Locate the cell with the specified text and output its [x, y] center coordinate. 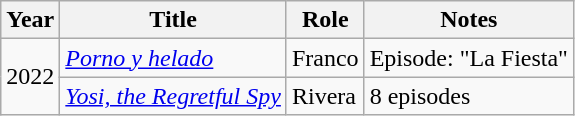
Episode: "La Fiesta" [468, 58]
Rivera [325, 96]
Franco [325, 58]
Notes [468, 20]
8 episodes [468, 96]
Yosi, the Regretful Spy [174, 96]
2022 [30, 77]
Year [30, 20]
Role [325, 20]
Title [174, 20]
Porno y helado [174, 58]
